Scan for the cell matching the given text and deliver its (X, Y) coordinate at center. 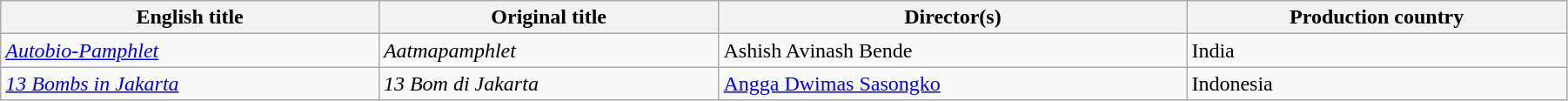
Production country (1377, 17)
India (1377, 50)
Director(s) (953, 17)
Ashish Avinash Bende (953, 50)
English title (190, 17)
Aatmapamphlet (548, 50)
13 Bom di Jakarta (548, 84)
Autobio-Pamphlet (190, 50)
Original title (548, 17)
Indonesia (1377, 84)
13 Bombs in Jakarta (190, 84)
Angga Dwimas Sasongko (953, 84)
